Find where the given text appears and provide that cell's center as [X, Y] coordinate. 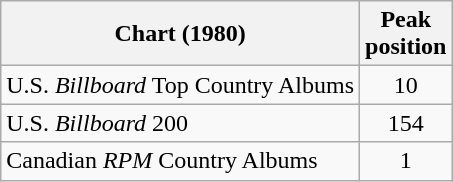
154 [406, 123]
U.S. Billboard Top Country Albums [180, 85]
10 [406, 85]
Peakposition [406, 34]
1 [406, 161]
U.S. Billboard 200 [180, 123]
Canadian RPM Country Albums [180, 161]
Chart (1980) [180, 34]
